Detect which cell encompasses the target text, then output its [X, Y] center coordinate. 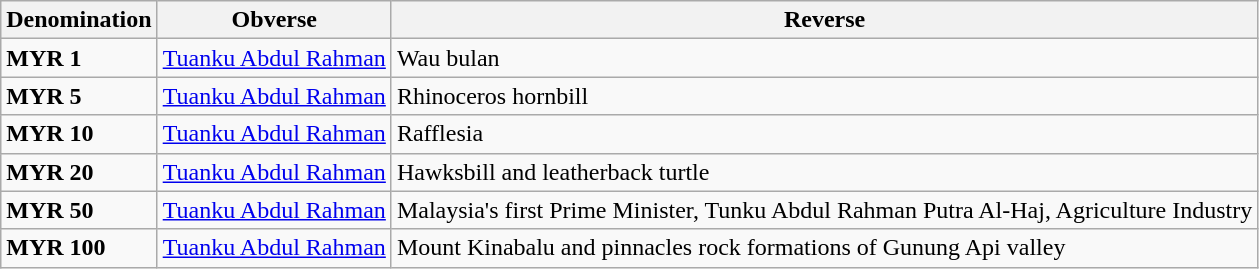
Rafflesia [824, 134]
MYR 1 [79, 58]
Rhinoceros hornbill [824, 96]
Obverse [274, 20]
Reverse [824, 20]
Hawksbill and leatherback turtle [824, 172]
MYR 5 [79, 96]
MYR 10 [79, 134]
MYR 50 [79, 210]
MYR 20 [79, 172]
Mount Kinabalu and pinnacles rock formations of Gunung Api valley [824, 248]
Malaysia's first Prime Minister, Tunku Abdul Rahman Putra Al-Haj, Agriculture Industry [824, 210]
Wau bulan [824, 58]
MYR 100 [79, 248]
Denomination [79, 20]
